Pinpoint the cell where the given text exists, returning its (X, Y) midpoint coordinate. 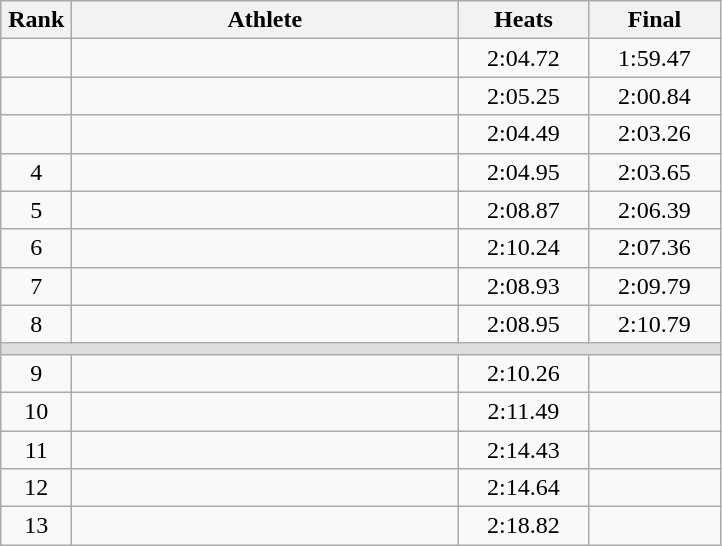
12 (36, 488)
2:09.79 (654, 286)
2:08.95 (524, 324)
1:59.47 (654, 58)
5 (36, 210)
2:05.25 (524, 96)
2:03.26 (654, 134)
2:10.79 (654, 324)
11 (36, 449)
9 (36, 373)
Athlete (265, 20)
4 (36, 172)
2:11.49 (524, 411)
2:08.87 (524, 210)
13 (36, 526)
6 (36, 248)
2:00.84 (654, 96)
2:04.95 (524, 172)
2:03.65 (654, 172)
2:07.36 (654, 248)
2:18.82 (524, 526)
10 (36, 411)
Heats (524, 20)
2:04.49 (524, 134)
2:06.39 (654, 210)
Final (654, 20)
2:14.43 (524, 449)
2:14.64 (524, 488)
7 (36, 286)
2:04.72 (524, 58)
2:08.93 (524, 286)
2:10.26 (524, 373)
Rank (36, 20)
2:10.24 (524, 248)
8 (36, 324)
